Determine the [X, Y] coordinate at the center of the cell enclosing the given text.  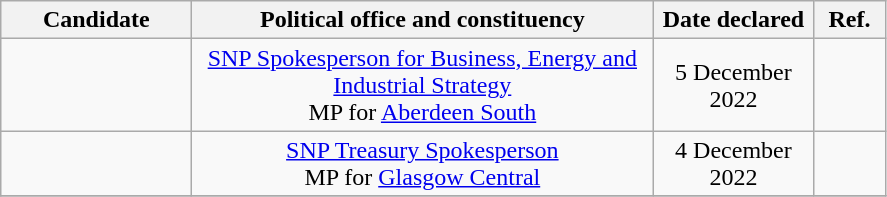
Candidate [96, 20]
4 December 2022 [734, 164]
Ref. [850, 20]
SNP Treasury Spokesperson MP for Glasgow Central [422, 164]
Political office and constituency [422, 20]
Date declared [734, 20]
SNP Spokesperson for Business, Energy and Industrial Strategy MP for Aberdeen South [422, 85]
5 December 2022 [734, 85]
